Scan for the cell matching the given text and deliver its (x, y) coordinate at center. 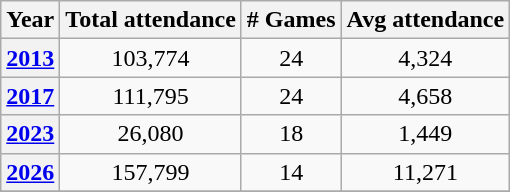
11,271 (426, 172)
2017 (30, 96)
2013 (30, 58)
1,449 (426, 134)
2026 (30, 172)
157,799 (151, 172)
26,080 (151, 134)
103,774 (151, 58)
2023 (30, 134)
# Games (291, 20)
Avg attendance (426, 20)
111,795 (151, 96)
18 (291, 134)
Year (30, 20)
14 (291, 172)
4,324 (426, 58)
4,658 (426, 96)
Total attendance (151, 20)
